Output the [X, Y] coordinate of the center of the cell containing the given text.  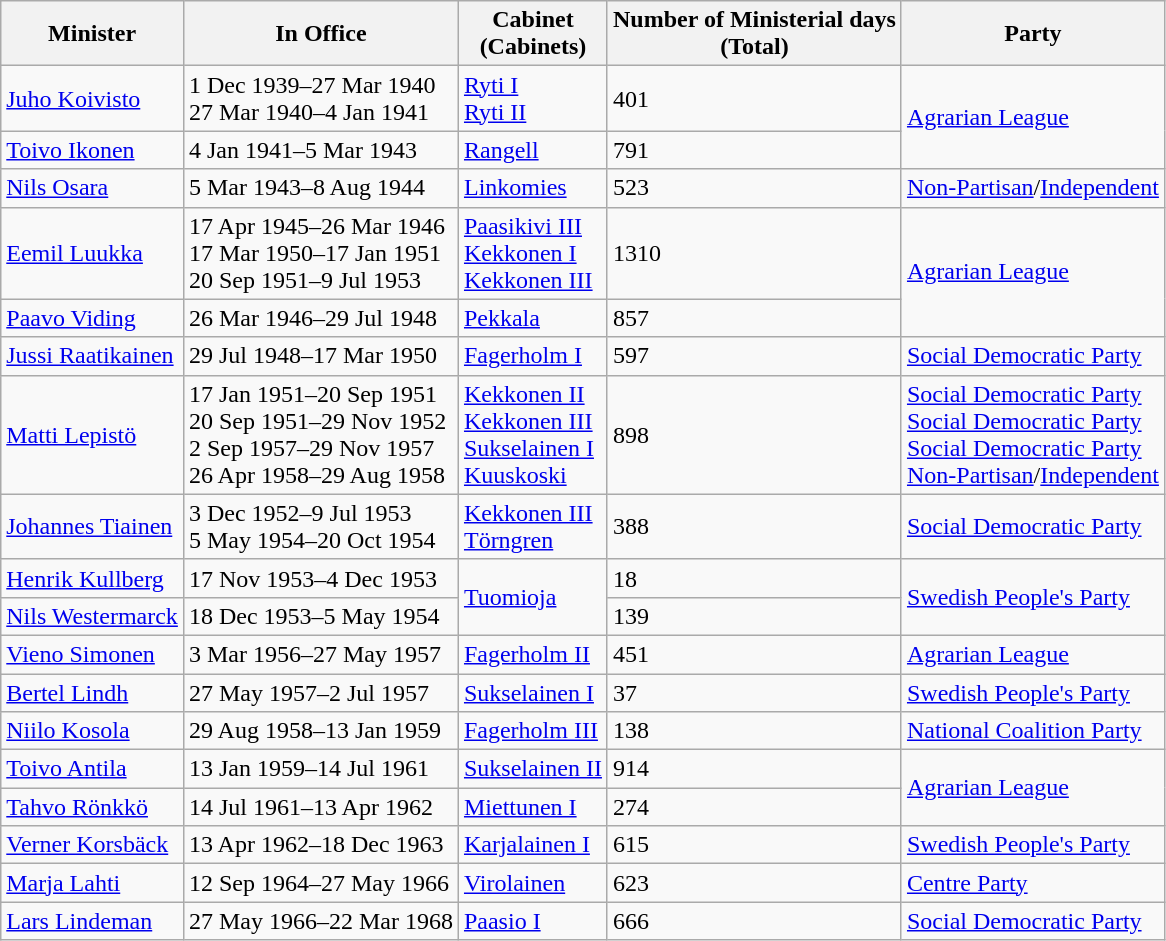
Lars Lindeman [92, 921]
Bertel Lindh [92, 693]
1310 [754, 253]
401 [754, 98]
Toivo Ikonen [92, 150]
27 May 1966–22 Mar 1968 [320, 921]
Non-Partisan/Independent [1032, 188]
Tahvo Rönkkö [92, 807]
274 [754, 807]
Eemil Luukka [92, 253]
Centre Party [1032, 883]
623 [754, 883]
Marja Lahti [92, 883]
138 [754, 731]
18 [754, 578]
597 [754, 356]
Rangell [532, 150]
Toivo Antila [92, 769]
857 [754, 318]
Party [1032, 34]
Fagerholm III [532, 731]
Henrik Kullberg [92, 578]
Kekkonen IIKekkonen IIISukselainen IKuuskoski [532, 434]
3 Dec 1952–9 Jul 19535 May 1954–20 Oct 1954 [320, 526]
Nils Osara [92, 188]
18 Dec 1953–5 May 1954 [320, 616]
Fagerholm I [532, 356]
Paasio I [532, 921]
In Office [320, 34]
3 Mar 1956–27 May 1957 [320, 654]
914 [754, 769]
5 Mar 1943–8 Aug 1944 [320, 188]
12 Sep 1964–27 May 1966 [320, 883]
1 Dec 1939–27 Mar 194027 Mar 1940–4 Jan 1941 [320, 98]
13 Apr 1962–18 Dec 1963 [320, 845]
National Coalition Party [1032, 731]
27 May 1957–2 Jul 1957 [320, 693]
Johannes Tiainen [92, 526]
Minister [92, 34]
523 [754, 188]
Niilo Kosola [92, 731]
Tuomioja [532, 597]
Sukselainen I [532, 693]
17 Jan 1951–20 Sep 195120 Sep 1951–29 Nov 19522 Sep 1957–29 Nov 195726 Apr 1958–29 Aug 1958 [320, 434]
29 Aug 1958–13 Jan 1959 [320, 731]
Nils Westermarck [92, 616]
Verner Korsbäck [92, 845]
139 [754, 616]
Fagerholm II [532, 654]
Kekkonen IIITörngren [532, 526]
Linkomies [532, 188]
Pekkala [532, 318]
29 Jul 1948–17 Mar 1950 [320, 356]
451 [754, 654]
Social Democratic PartySocial Democratic PartySocial Democratic PartyNon-Partisan/Independent [1032, 434]
37 [754, 693]
26 Mar 1946–29 Jul 1948 [320, 318]
666 [754, 921]
Juho Koivisto [92, 98]
4 Jan 1941–5 Mar 1943 [320, 150]
615 [754, 845]
Vieno Simonen [92, 654]
Virolainen [532, 883]
898 [754, 434]
Jussi Raatikainen [92, 356]
Karjalainen I [532, 845]
Miettunen I [532, 807]
Number of Ministerial days (Total) [754, 34]
Paasikivi IIIKekkonen IKekkonen III [532, 253]
Cabinet(Cabinets) [532, 34]
Sukselainen II [532, 769]
Ryti IRyti II [532, 98]
17 Nov 1953–4 Dec 1953 [320, 578]
791 [754, 150]
388 [754, 526]
17 Apr 1945–26 Mar 194617 Mar 1950–17 Jan 195120 Sep 1951–9 Jul 1953 [320, 253]
14 Jul 1961–13 Apr 1962 [320, 807]
Paavo Viding [92, 318]
Matti Lepistö [92, 434]
13 Jan 1959–14 Jul 1961 [320, 769]
